Pinpoint the cell where the given text exists, returning its (x, y) midpoint coordinate. 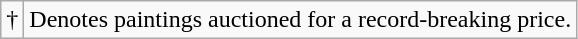
Denotes paintings auctioned for a record-breaking price. (300, 20)
† (12, 20)
